Return the [x, y] coordinate for the center point of the cell that contains the specified text.  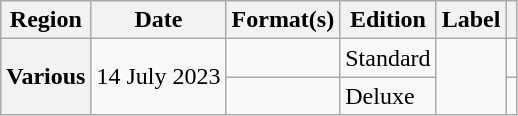
Format(s) [283, 20]
Edition [388, 20]
Region [46, 20]
Deluxe [388, 96]
Standard [388, 58]
Label [471, 20]
14 July 2023 [158, 77]
Date [158, 20]
Various [46, 77]
